Provide the (X, Y) coordinate of the cell's center where the given text is located.  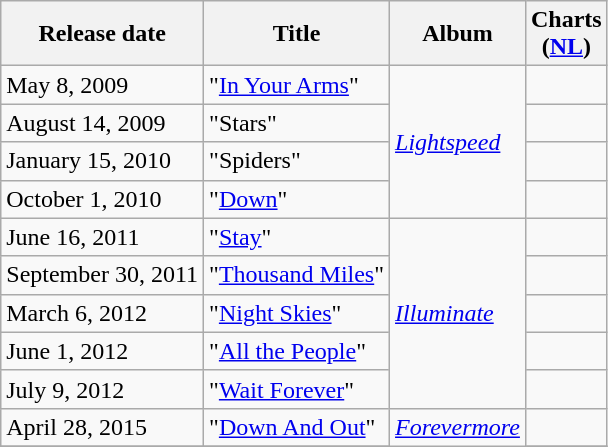
June 1, 2012 (102, 351)
June 16, 2011 (102, 237)
April 28, 2015 (102, 427)
"Wait Forever" (297, 389)
September 30, 2011 (102, 275)
"In Your Arms" (297, 85)
August 14, 2009 (102, 123)
October 1, 2010 (102, 199)
Release date (102, 34)
Illuminate (458, 313)
"Night Skies" (297, 313)
"Down" (297, 199)
Lightspeed (458, 142)
May 8, 2009 (102, 85)
"Spiders" (297, 161)
"Stay" (297, 237)
January 15, 2010 (102, 161)
"Down And Out" (297, 427)
March 6, 2012 (102, 313)
"Stars" (297, 123)
July 9, 2012 (102, 389)
Title (297, 34)
Charts (NL) (566, 34)
"Thousand Miles" (297, 275)
Album (458, 34)
"All the People" (297, 351)
Forevermore (458, 427)
